Search for the cell housing the specified text and yield its [x, y] center coordinate. 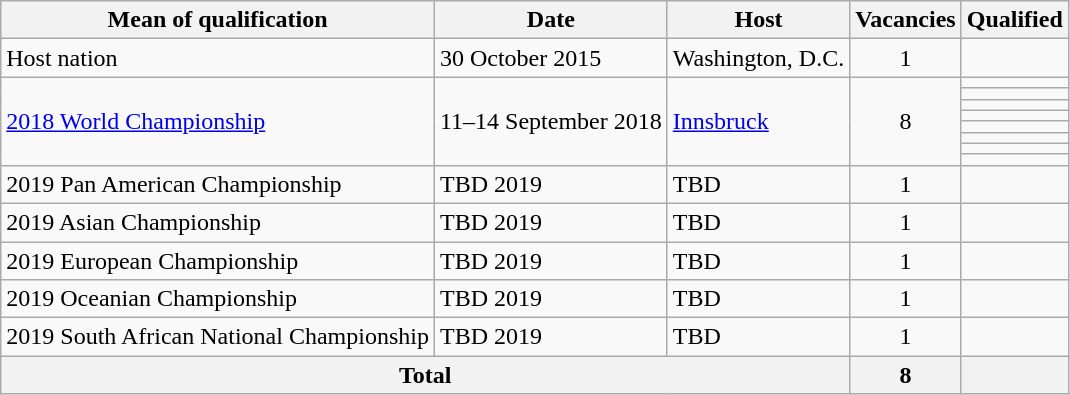
2019 European Championship [218, 261]
Date [550, 20]
Qualified [1014, 20]
Host [758, 20]
2019 Pan American Championship [218, 184]
2019 South African National Championship [218, 337]
2019 Asian Championship [218, 222]
2019 Oceanian Championship [218, 299]
Vacancies [906, 20]
Total [426, 375]
Mean of qualification [218, 20]
11–14 September 2018 [550, 121]
30 October 2015 [550, 58]
Host nation [218, 58]
2018 World Championship [218, 121]
Innsbruck [758, 121]
Washington, D.C. [758, 58]
